Pinpoint the cell where the given text exists, returning its [x, y] midpoint coordinate. 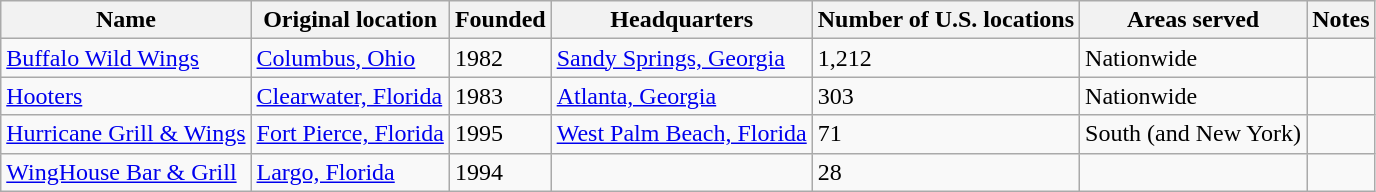
Buffalo Wild Wings [126, 58]
Areas served [1194, 20]
Hooters [126, 96]
Clearwater, Florida [350, 96]
1994 [500, 172]
Largo, Florida [350, 172]
Hurricane Grill & Wings [126, 134]
1983 [500, 96]
Founded [500, 20]
1,212 [946, 58]
1982 [500, 58]
Fort Pierce, Florida [350, 134]
Notes [1341, 20]
Columbus, Ohio [350, 58]
Sandy Springs, Georgia [682, 58]
South (and New York) [1194, 134]
1995 [500, 134]
Name [126, 20]
Atlanta, Georgia [682, 96]
West Palm Beach, Florida [682, 134]
71 [946, 134]
303 [946, 96]
WingHouse Bar & Grill [126, 172]
Number of U.S. locations [946, 20]
Headquarters [682, 20]
28 [946, 172]
Original location [350, 20]
